Return the [X, Y] coordinate for the center point of the cell that contains the specified text.  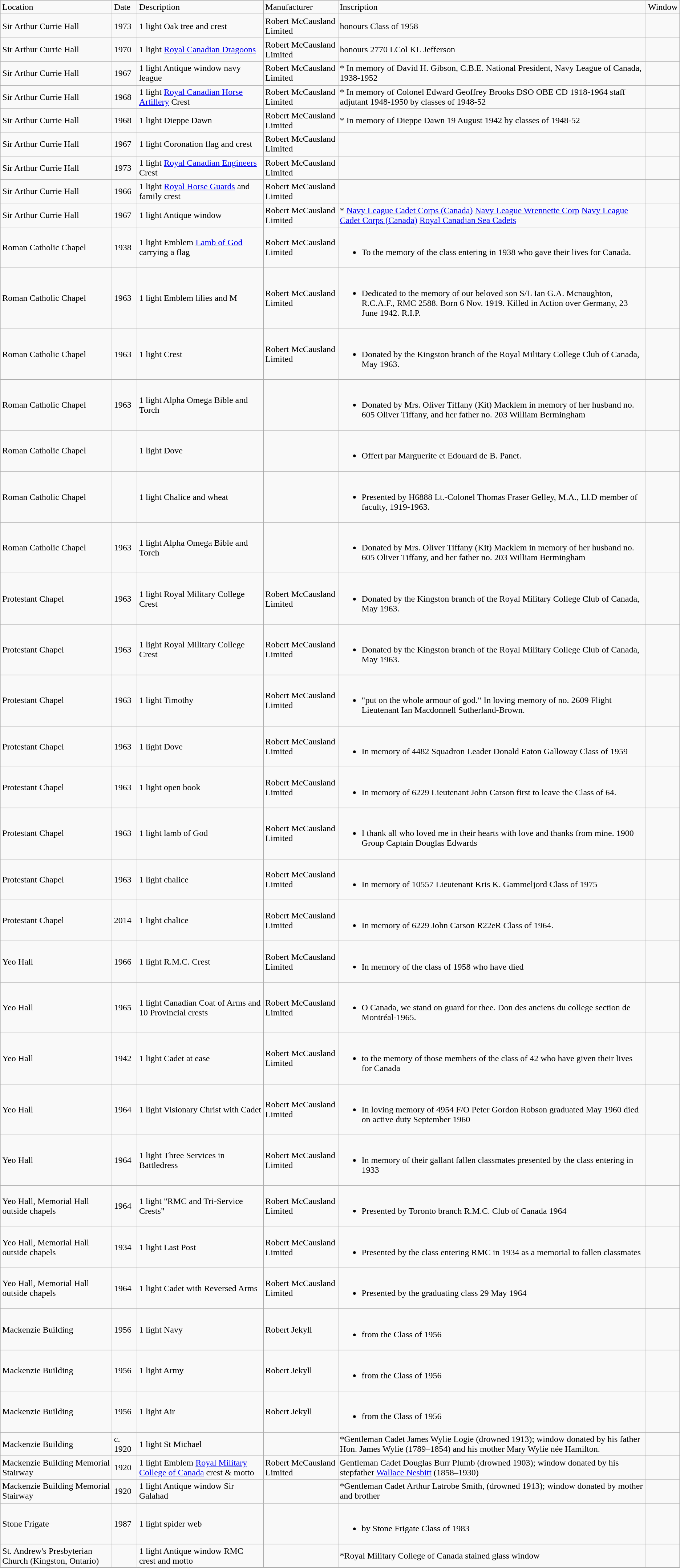
In memory of 10557 Lieutenant Kris K. Gammeljord Class of 1975 [492, 879]
1 light Cadet with Reversed Arms [200, 1288]
*Royal Military College of Canada stained glass window [492, 1556]
In loving memory of 4954 F/O Peter Gordon Robson graduated May 1960 died on active duty September 1960 [492, 1110]
1938 [124, 247]
1 light Crest [200, 354]
Presented by the class entering RMC in 1934 as a memorial to fallen classmates [492, 1248]
1 light Cadet at ease [200, 1058]
1 light Canadian Coat of Arms and 10 Provincial crests [200, 1007]
* In memory of Dieppe Dawn 19 August 1942 by classes of 1948-52 [492, 121]
1 light R.M.C. Crest [200, 961]
1934 [124, 1248]
1 light Emblem Royal Military College of Canada crest & motto [200, 1468]
1 light spider web [200, 1524]
In memory of 4482 Squadron Leader Donald Eaton Galloway Class of 1959 [492, 746]
1965 [124, 1007]
1 light Air [200, 1412]
Window [663, 7]
1 light Dieppe Dawn [200, 121]
1 light Royal Canadian Horse Artillery Crest [200, 97]
Inscription [492, 7]
In memory of 6229 Lieutenant John Carson first to leave the Class of 64. [492, 788]
1 light Antique window RMC crest and motto [200, 1556]
* In memory of David H. Gibson, C.B.E. National President, Navy League of Canada, 1938-1952 [492, 73]
*Gentleman Cadet Arthur Latrobe Smith, (drowned 1913); window donated by mother and brother [492, 1491]
Presented by H6888 Lt.-Colonel Thomas Fraser Gelley, M.A., Ll.D member of faculty, 1919-1963. [492, 497]
1 light Emblem Lamb of God carrying a flag [200, 247]
2014 [124, 921]
honours 2770 LCol KL Jefferson [492, 49]
1 light Last Post [200, 1248]
Stone Frigate [56, 1524]
* Navy League Cadet Corps (Canada) Navy League Wrennette Corp Navy League Cadet Corps (Canada) Royal Canadian Sea Cadets [492, 215]
to the memory of those members of the class of 42 who have given their lives for Canada [492, 1058]
I thank all who loved me in their hearts with love and thanks from mine. 1900 Group Captain Douglas Edwards [492, 833]
1 light Timothy [200, 700]
In memory of the class of 1958 who have died [492, 961]
Location [56, 7]
1 light lamb of God [200, 833]
c. 1920 [124, 1444]
Description [200, 7]
Gentleman Cadet Douglas Burr Plumb (drowned 1903); window donated by his stepfather Wallace Nesbitt (1858–1930) [492, 1468]
In memory of their gallant fallen classmates presented by the class entering in 1933 [492, 1160]
1 light Army [200, 1370]
*Gentleman Cadet James Wylie Logie (drowned 1913); window donated by his father Hon. James Wylie (1789–1854) and his mother Mary Wylie née Hamilton. [492, 1444]
1 light Emblem lilies and M [200, 298]
1 light Chalice and wheat [200, 497]
1 light Coronation flag and crest [200, 144]
1 light "RMC and Tri-Service Crests" [200, 1206]
To the memory of the class entering in 1938 who gave their lives for Canada. [492, 247]
by Stone Frigate Class of 1983 [492, 1524]
1987 [124, 1524]
"put on the whole armour of god." In loving memory of no. 2609 Flight Lieutenant Ian Macdonnell Sutherland-Brown. [492, 700]
1 light Royal Canadian Engineers Crest [200, 168]
1970 [124, 49]
Date [124, 7]
* In memory of Colonel Edward Geoffrey Brooks DSO OBE CD 1918-1964 staff adjutant 1948-1950 by classes of 1948-52 [492, 97]
honours Class of 1958 [492, 26]
1 light Antique window navy league [200, 73]
St. Andrew's Presbyterian Church (Kingston, Ontario) [56, 1556]
1 light Royal Canadian Dragoons [200, 49]
1 light Royal Horse Guards and family crest [200, 191]
Offert par Marguerite et Edouard de B. Panet. [492, 451]
1 light Oak tree and crest [200, 26]
Presented by Toronto branch R.M.C. Club of Canada 1964 [492, 1206]
1 light Navy [200, 1330]
1 light Three Services in Battledress [200, 1160]
1 light Antique window [200, 215]
O Canada, we stand on guard for thee. Don des anciens du college section de Montréal-1965. [492, 1007]
1 light Visionary Christ with Cadet [200, 1110]
Manufacturer [301, 7]
Presented by the graduating class 29 May 1964 [492, 1288]
In memory of 6229 John Carson R22eR Class of 1964. [492, 921]
1 light Antique window Sir Galahad [200, 1491]
1 light St Michael [200, 1444]
1942 [124, 1058]
1 light open book [200, 788]
